Capture the cell that displays the provided text and extract its (X, Y) central coordinate. 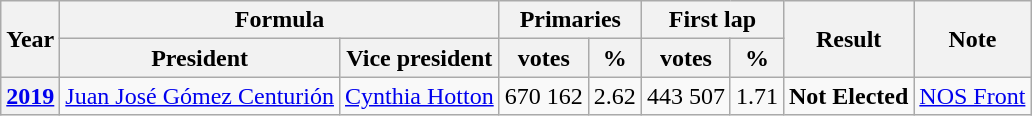
2.62 (614, 96)
Vice president (419, 58)
President (200, 58)
Primaries (570, 20)
Juan José Gómez Centurión (200, 96)
Not Elected (848, 96)
2019 (30, 96)
Cynthia Hotton (419, 96)
Result (848, 39)
Note (972, 39)
Year (30, 39)
Formula (280, 20)
NOS Front (972, 96)
670 162 (544, 96)
First lap (712, 20)
443 507 (686, 96)
1.71 (756, 96)
